Capture the cell that displays the provided text and extract its [X, Y] central coordinate. 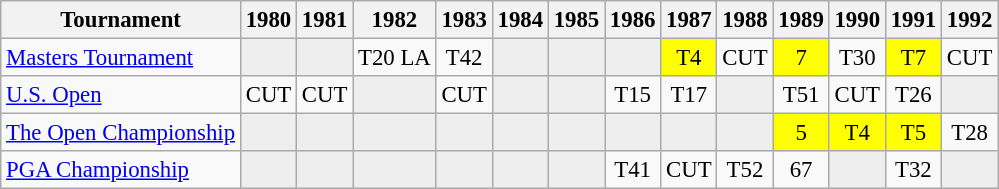
T17 [689, 95]
T26 [913, 95]
1987 [689, 20]
1984 [520, 20]
T28 [969, 133]
T32 [913, 170]
The Open Championship [121, 133]
T41 [633, 170]
1990 [857, 20]
T15 [633, 95]
1991 [913, 20]
T52 [745, 170]
1986 [633, 20]
T7 [913, 58]
T42 [464, 58]
1992 [969, 20]
1982 [394, 20]
1985 [576, 20]
U.S. Open [121, 95]
Masters Tournament [121, 58]
7 [801, 58]
1983 [464, 20]
1980 [268, 20]
PGA Championship [121, 170]
Tournament [121, 20]
T5 [913, 133]
1989 [801, 20]
5 [801, 133]
T20 LA [394, 58]
1988 [745, 20]
T30 [857, 58]
T51 [801, 95]
67 [801, 170]
1981 [325, 20]
